Provide the (x, y) coordinate of the cell's center where the given text is located.  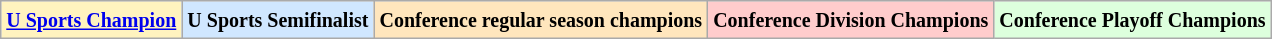
U Sports Semifinalist (278, 20)
Conference Division Champions (851, 20)
U Sports Champion (92, 20)
Conference regular season champions (541, 20)
Conference Playoff Champions (1132, 20)
